For the text-containing cell, return its midpoint in (x, y) coordinate format. 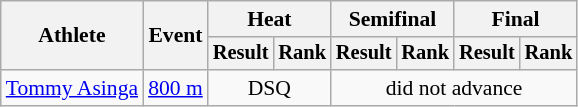
800 m (176, 88)
Heat (270, 19)
Event (176, 36)
Semifinal (392, 19)
Athlete (72, 36)
Tommy Asinga (72, 88)
Final (516, 19)
did not advance (454, 88)
DSQ (270, 88)
